From the cell containing the given text, extract its center point as (X, Y) coordinate. 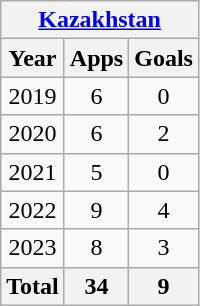
Apps (96, 58)
Goals (164, 58)
Total (33, 286)
Kazakhstan (100, 20)
2021 (33, 172)
3 (164, 248)
2 (164, 134)
4 (164, 210)
8 (96, 248)
2019 (33, 96)
34 (96, 286)
5 (96, 172)
2023 (33, 248)
Year (33, 58)
2020 (33, 134)
2022 (33, 210)
